Pinpoint the cell where the given text exists, returning its [X, Y] midpoint coordinate. 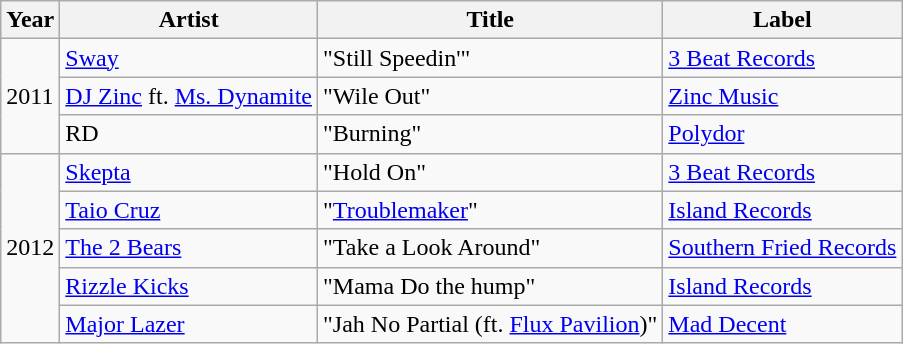
"Take a Look Around" [490, 248]
Mad Decent [782, 324]
"Troublemaker" [490, 210]
Year [30, 20]
2011 [30, 96]
Title [490, 20]
The 2 Bears [189, 248]
Sway [189, 58]
"Still Speedin'" [490, 58]
RD [189, 134]
"Hold On" [490, 172]
Polydor [782, 134]
"Burning" [490, 134]
Skepta [189, 172]
Label [782, 20]
2012 [30, 248]
Artist [189, 20]
"Jah No Partial (ft. Flux Pavilion)" [490, 324]
"Mama Do the hump" [490, 286]
Major Lazer [189, 324]
Zinc Music [782, 96]
Southern Fried Records [782, 248]
Rizzle Kicks [189, 286]
Taio Cruz [189, 210]
DJ Zinc ft. Ms. Dynamite [189, 96]
"Wile Out" [490, 96]
